Return [X, Y] of the center of cell containing provided text 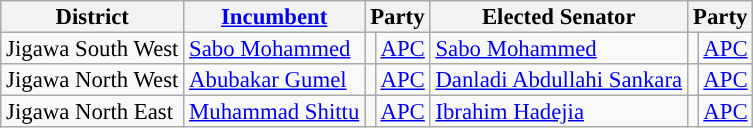
Danladi Abdullahi Sankara [558, 80]
Jigawa South West [92, 49]
Incumbent [274, 17]
Ibrahim Hadejia [558, 112]
Elected Senator [558, 17]
Jigawa North West [92, 80]
District [92, 17]
Jigawa North East [92, 112]
Abubakar Gumel [274, 80]
Muhammad Shittu [274, 112]
